Scan for the cell matching the given text and deliver its (X, Y) coordinate at center. 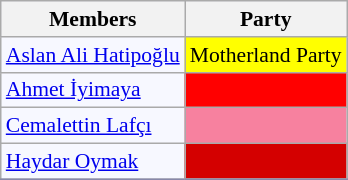
Party (266, 19)
Aslan Ali Hatipoğlu (93, 55)
Members (93, 19)
Cemalettin Lafçı (93, 126)
Haydar Oymak (93, 162)
Ahmet İyimaya (93, 90)
Motherland Party (266, 55)
